Detect which cell encompasses the target text, then output its (X, Y) center coordinate. 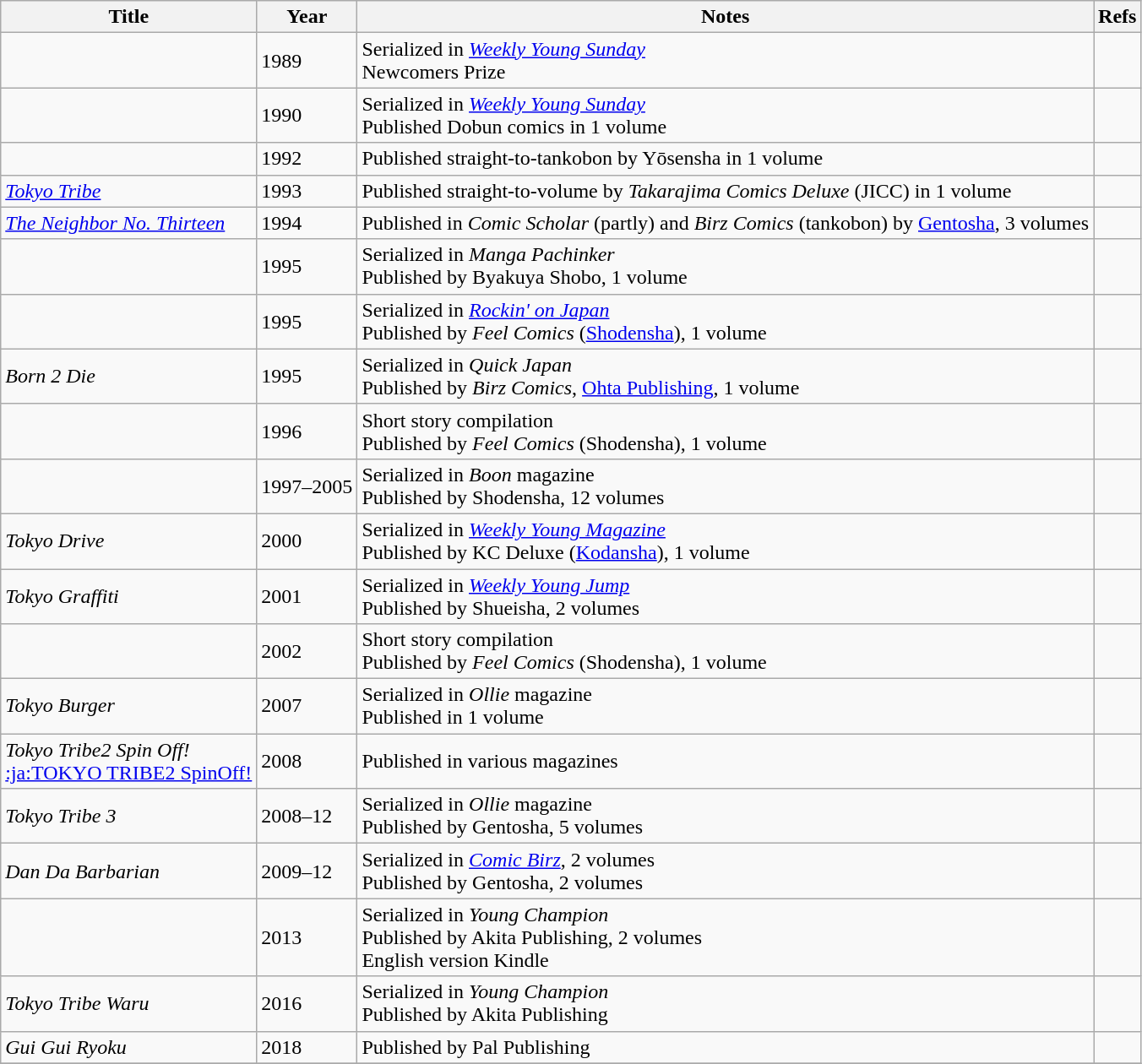
Tokyo Tribe2 Spin Off!:ja:TOKYO TRIBE2 SpinOff! (128, 762)
Serialized in Comic Birz, 2 volumesPublished by Gentosha, 2 volumes (726, 871)
The Neighbor No. Thirteen (128, 223)
Published in Comic Scholar (partly) and Birz Comics (tankobon) by Gentosha, 3 volumes (726, 223)
Serialized in Young Champion Published by Akita Publishing, 2 volumes English version Kindle (726, 937)
Serialized in Quick JapanPublished by Birz Comics, Ohta Publishing, 1 volume (726, 377)
2001 (307, 596)
Published in various magazines (726, 762)
1989 (307, 61)
Serialized in Young Champion Published by Akita Publishing (726, 1003)
Serialized in Ollie magazinePublished by Gentosha, 5 volumes (726, 816)
Serialized in Weekly Young MagazinePublished by KC Deluxe (Kodansha), 1 volume (726, 540)
Serialized in Rockin' on JapanPublished by Feel Comics (Shodensha), 1 volume (726, 321)
2000 (307, 540)
Serialized in Boon magazinePublished by Shodensha, 12 volumes (726, 486)
Published straight-to-tankobon by Yōsensha in 1 volume (726, 159)
Serialized in Weekly Young JumpPublished by Shueisha, 2 volumes (726, 596)
Tokyo Tribe (128, 191)
Gui Gui Ryoku (128, 1047)
Tokyo Burger (128, 706)
1994 (307, 223)
Refs (1118, 17)
Serialized in Manga PachinkerPublished by Byakuya Shobo, 1 volume (726, 267)
Year (307, 17)
1990 (307, 115)
Serialized in Ollie magazinePublished in 1 volume (726, 706)
Serialized in Weekly Young SundayNewcomers Prize (726, 61)
1997–2005 (307, 486)
1996 (307, 431)
Published by Pal Publishing (726, 1047)
2008 (307, 762)
Serialized in Weekly Young SundayPublished Dobun comics in 1 volume (726, 115)
Published straight-to-volume by Takarajima Comics Deluxe (JICC) in 1 volume (726, 191)
2016 (307, 1003)
2002 (307, 652)
Tokyo Tribe 3 (128, 816)
1992 (307, 159)
1993 (307, 191)
Born 2 Die (128, 377)
2013 (307, 937)
Title (128, 17)
Tokyo Graffiti (128, 596)
2007 (307, 706)
2009–12 (307, 871)
Notes (726, 17)
2018 (307, 1047)
Tokyo Tribe Waru (128, 1003)
Tokyo Drive (128, 540)
2008–12 (307, 816)
Dan Da Barbarian (128, 871)
